Search for the cell housing the specified text and yield its (x, y) center coordinate. 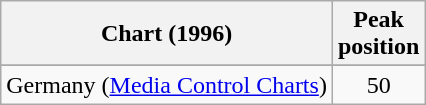
Germany (Media Control Charts) (167, 85)
Peakposition (378, 34)
50 (378, 85)
Chart (1996) (167, 34)
